Detect which cell encompasses the target text, then output its [x, y] center coordinate. 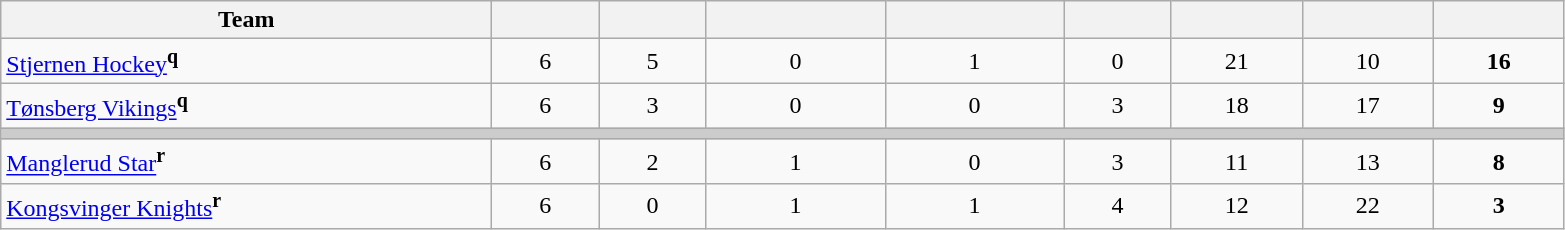
21 [1236, 62]
Manglerud Starr [246, 162]
Team [246, 20]
2 [652, 162]
4 [1118, 206]
8 [1498, 162]
17 [1368, 106]
9 [1498, 106]
5 [652, 62]
13 [1368, 162]
Stjernen Hockeyq [246, 62]
11 [1236, 162]
18 [1236, 106]
22 [1368, 206]
10 [1368, 62]
Tønsberg Vikingsq [246, 106]
12 [1236, 206]
Kongsvinger Knightsr [246, 206]
16 [1498, 62]
